Capture the cell that displays the provided text and extract its (X, Y) central coordinate. 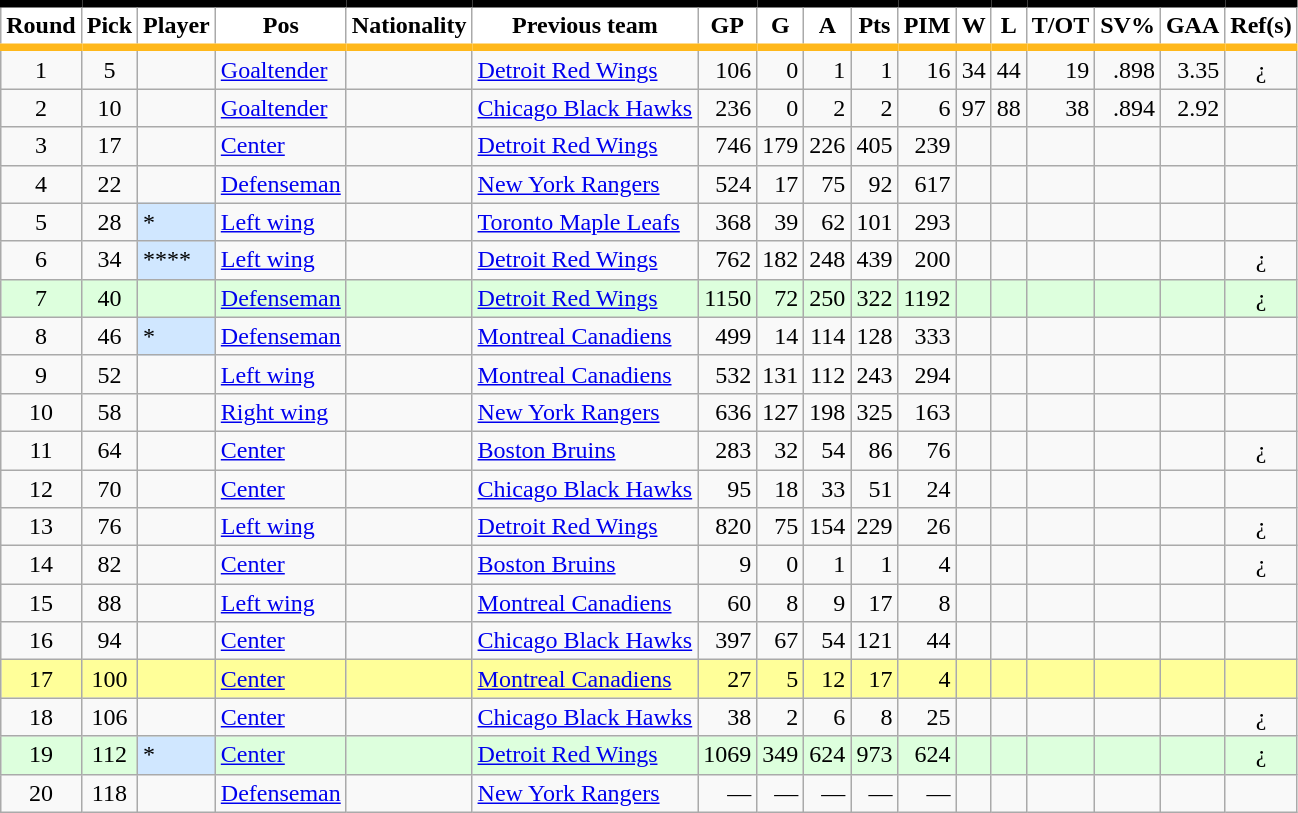
40 (109, 298)
229 (874, 527)
51 (874, 489)
92 (874, 184)
32 (780, 450)
182 (780, 260)
28 (109, 222)
.894 (1128, 108)
617 (927, 184)
Toronto Maple Leafs (585, 222)
A (828, 26)
636 (728, 412)
Pos (280, 26)
67 (780, 641)
114 (828, 336)
60 (728, 603)
322 (874, 298)
325 (874, 412)
GP (728, 26)
Player (177, 26)
T/OT (1060, 26)
Pick (109, 26)
248 (828, 260)
Nationality (409, 26)
L (1008, 26)
121 (874, 641)
26 (927, 527)
163 (927, 412)
1192 (927, 298)
333 (927, 336)
62 (828, 222)
3.35 (1192, 68)
Previous team (585, 26)
236 (728, 108)
72 (780, 298)
25 (927, 717)
46 (109, 336)
1150 (728, 298)
70 (109, 489)
3 (41, 146)
250 (828, 298)
239 (927, 146)
64 (109, 450)
22 (109, 184)
746 (728, 146)
243 (874, 374)
11 (41, 450)
349 (780, 755)
95 (728, 489)
82 (109, 565)
532 (728, 374)
97 (974, 108)
Round (41, 26)
.898 (1128, 68)
58 (109, 412)
820 (728, 527)
127 (780, 412)
200 (927, 260)
24 (927, 489)
1069 (728, 755)
283 (728, 450)
39 (780, 222)
118 (109, 793)
524 (728, 184)
179 (780, 146)
**** (177, 260)
368 (728, 222)
86 (874, 450)
198 (828, 412)
100 (109, 679)
33 (828, 489)
293 (927, 222)
131 (780, 374)
439 (874, 260)
762 (728, 260)
W (974, 26)
128 (874, 336)
Pts (874, 26)
20 (41, 793)
405 (874, 146)
226 (828, 146)
Ref(s) (1261, 26)
PIM (927, 26)
G (780, 26)
15 (41, 603)
13 (41, 527)
SV% (1128, 26)
154 (828, 527)
973 (874, 755)
GAA (1192, 26)
52 (109, 374)
Right wing (280, 412)
294 (927, 374)
27 (728, 679)
499 (728, 336)
101 (874, 222)
94 (109, 641)
7 (41, 298)
397 (728, 641)
2.92 (1192, 108)
